Capture the cell that displays the provided text and extract its [x, y] central coordinate. 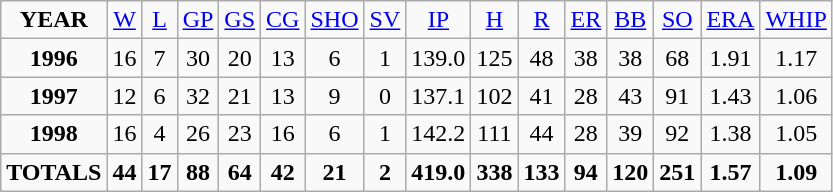
20 [240, 58]
BB [630, 20]
H [494, 20]
419.0 [438, 172]
0 [385, 96]
338 [494, 172]
SV [385, 20]
64 [240, 172]
41 [542, 96]
1.06 [796, 96]
IP [438, 20]
68 [678, 58]
26 [198, 134]
GP [198, 20]
23 [240, 134]
92 [678, 134]
12 [124, 96]
137.1 [438, 96]
CG [283, 20]
4 [160, 134]
125 [494, 58]
9 [334, 96]
L [160, 20]
111 [494, 134]
1.57 [730, 172]
2 [385, 172]
SHO [334, 20]
139.0 [438, 58]
R [542, 20]
42 [283, 172]
7 [160, 58]
1996 [54, 58]
17 [160, 172]
30 [198, 58]
SO [678, 20]
1998 [54, 134]
142.2 [438, 134]
1.43 [730, 96]
W [124, 20]
WHIP [796, 20]
1997 [54, 96]
120 [630, 172]
32 [198, 96]
1.17 [796, 58]
251 [678, 172]
1.91 [730, 58]
GS [240, 20]
91 [678, 96]
YEAR [54, 20]
ERA [730, 20]
133 [542, 172]
94 [586, 172]
102 [494, 96]
88 [198, 172]
39 [630, 134]
43 [630, 96]
TOTALS [54, 172]
1.05 [796, 134]
ER [586, 20]
48 [542, 58]
1.38 [730, 134]
1.09 [796, 172]
